Search for the cell housing the specified text and yield its [x, y] center coordinate. 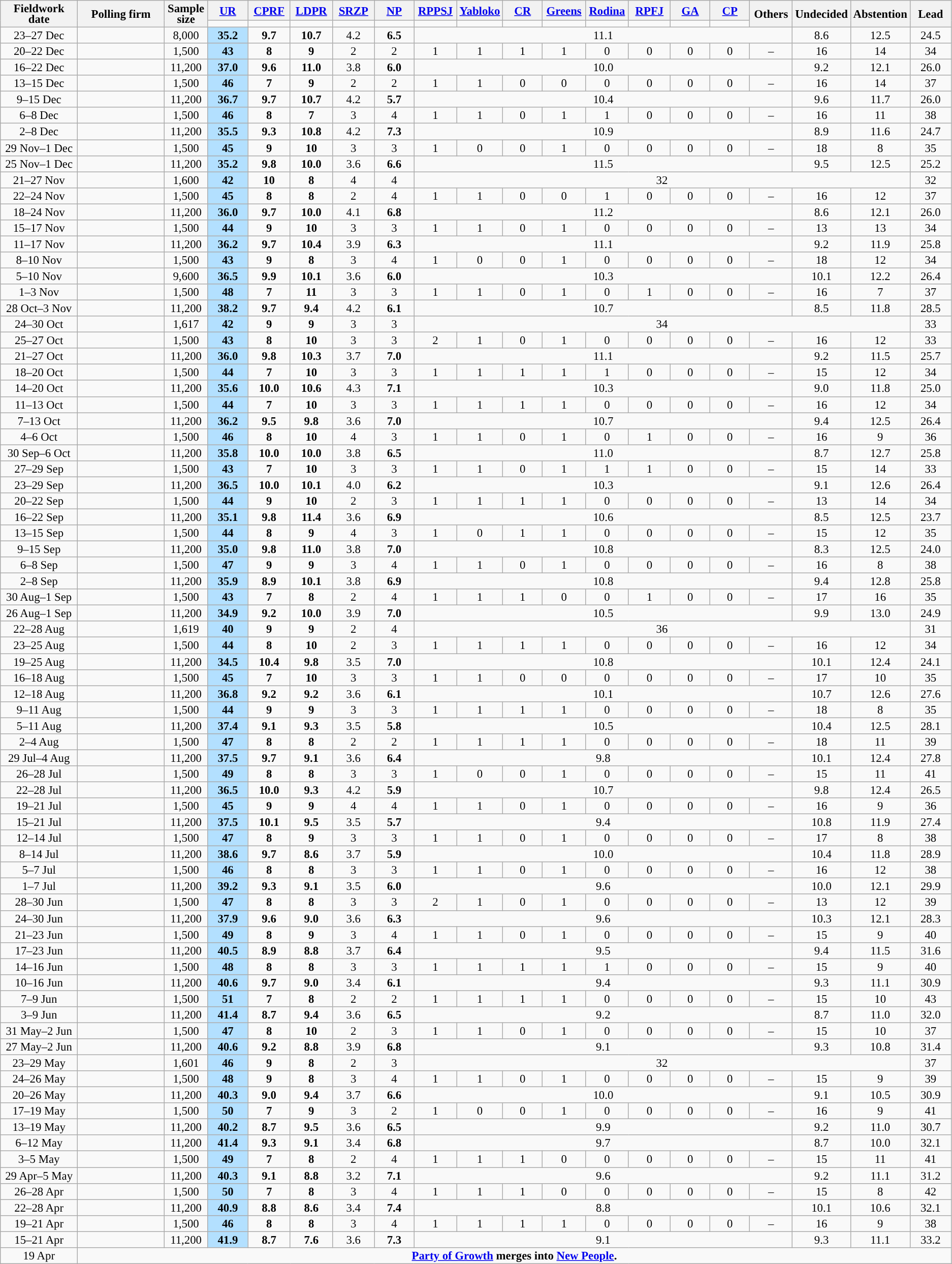
31 May–2 Jun [39, 1031]
28.5 [931, 309]
11–13 Oct [39, 405]
28 Oct–3 Nov [39, 309]
SRZP [354, 10]
27 May–2 Jun [39, 1047]
37.0 [228, 68]
CR [523, 10]
1–7 Jul [39, 886]
Fieldwork date [39, 14]
26.5 [931, 790]
9–15 Dec [39, 100]
24–26 May [39, 1079]
16–22 Sep [39, 517]
34.5 [228, 662]
UR [228, 10]
20–26 May [39, 1095]
20–22 Sep [39, 501]
24–30 Oct [39, 324]
23–29 Sep [39, 485]
30.7 [931, 1127]
1,600 [186, 180]
6–8 Sep [39, 565]
8–10 Nov [39, 260]
40.2 [228, 1127]
19–21 Apr [39, 1223]
36.8 [228, 694]
9–11 Aug [39, 710]
2–4 Aug [39, 742]
29 Apr–5 May [39, 1176]
22–24 Nov [39, 196]
NP [394, 10]
22–28 Aug [39, 629]
4.1 [354, 212]
27.4 [931, 822]
15–21 Jul [39, 822]
19–25 Aug [39, 662]
26–28 Apr [39, 1191]
RPFJ [649, 10]
37.9 [228, 918]
18–24 Nov [39, 212]
51 [228, 999]
Polling firm [121, 14]
Undecided [821, 14]
12.2 [880, 276]
11–17 Nov [39, 244]
6–8 Dec [39, 116]
27.8 [931, 758]
18–20 Oct [39, 373]
Party of Growth merges into New People. [515, 1256]
5–11 Aug [39, 726]
31 [931, 629]
GA [690, 10]
27.6 [931, 694]
17–19 May [39, 1111]
Yabloko [480, 10]
CPRF [269, 10]
32.0 [931, 1015]
13–19 May [39, 1127]
12–18 Aug [39, 694]
1–3 Nov [39, 292]
16–22 Dec [39, 68]
29.9 [931, 886]
31.4 [931, 1047]
13.0 [880, 613]
24.1 [931, 662]
7–13 Oct [39, 421]
3.2 [354, 1176]
7.4 [394, 1208]
28.1 [931, 726]
Others [771, 14]
24–30 Jun [39, 918]
7–9 Jun [39, 999]
35.1 [228, 517]
Greens [564, 10]
5–10 Nov [39, 276]
CP [730, 10]
20–22 Dec [39, 51]
40.5 [228, 950]
3–5 May [39, 1159]
36.7 [228, 100]
33.2 [931, 1240]
15–17 Nov [39, 228]
23.7 [931, 517]
5–7 Jul [39, 870]
11.2 [604, 212]
24.0 [931, 549]
Lead [931, 14]
29 Nov–1 Dec [39, 148]
6–12 May [39, 1144]
21–23 Jun [39, 935]
34.9 [228, 613]
23–29 May [39, 1063]
26 Aug–1 Sep [39, 613]
29 Jul–4 Aug [39, 758]
35.0 [228, 549]
26–28 Jul [39, 774]
21–27 Nov [39, 180]
23–27 Dec [39, 36]
Rodina [607, 10]
8.3 [821, 549]
1,601 [186, 1063]
11.7 [880, 100]
17–23 Jun [39, 950]
10.9 [604, 132]
LDPR [311, 10]
12.7 [880, 453]
14–20 Oct [39, 389]
4–6 Oct [39, 437]
11.6 [880, 132]
8–14 Jul [39, 854]
12–14 Jul [39, 838]
15–21 Apr [39, 1240]
25.0 [931, 389]
25 Nov–1 Dec [39, 164]
24.5 [931, 36]
9,600 [186, 276]
6.2 [394, 485]
31.6 [931, 950]
3–9 Jun [39, 1015]
35.9 [228, 581]
16–18 Aug [39, 677]
9–15 Sep [39, 549]
24.7 [931, 132]
19 Apr [39, 1256]
35.6 [228, 389]
24.9 [931, 613]
25.7 [931, 356]
40.9 [228, 1208]
13–15 Sep [39, 533]
27–29 Sep [39, 469]
Abstention [880, 14]
38.6 [228, 854]
25.2 [931, 164]
25–27 Oct [39, 341]
14–16 Jun [39, 967]
1,619 [186, 629]
35.8 [228, 453]
RPPSJ [435, 10]
5.8 [394, 726]
8,000 [186, 36]
30 Sep–6 Oct [39, 453]
19–21 Jul [39, 806]
30 Aug–1 Sep [39, 597]
23–25 Aug [39, 645]
11.4 [311, 517]
37.4 [228, 726]
35.5 [228, 132]
28.9 [931, 854]
Samplesize [186, 14]
39.2 [228, 886]
7.6 [311, 1240]
22–28 Jul [39, 790]
31.2 [931, 1176]
38.2 [228, 309]
4.3 [354, 389]
28.3 [931, 918]
10–16 Jun [39, 983]
1,617 [186, 324]
2–8 Dec [39, 132]
2–8 Sep [39, 581]
4.0 [354, 485]
28–30 Jun [39, 903]
41.9 [228, 1240]
12.8 [880, 581]
21–27 Oct [39, 356]
13–15 Dec [39, 83]
22–28 Apr [39, 1208]
